Return the [X, Y] coordinate for the center point of the cell that contains the specified text.  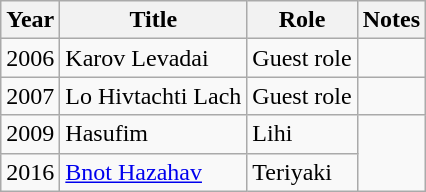
Karov Levadai [154, 58]
2006 [30, 58]
Teriyaki [302, 172]
Hasufim [154, 134]
Lo Hivtachti Lach [154, 96]
2007 [30, 96]
Role [302, 20]
Bnot Hazahav [154, 172]
2009 [30, 134]
Lihi [302, 134]
Notes [391, 20]
Title [154, 20]
2016 [30, 172]
Year [30, 20]
